Provide the (x, y) coordinate of the cell's center where the given text is located.  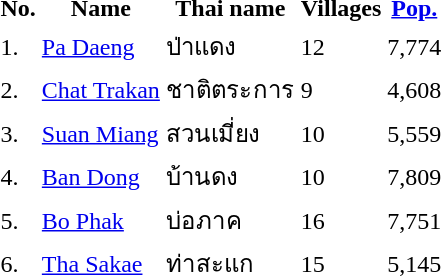
Chat Trakan (100, 90)
บ้านดง (230, 176)
16 (340, 220)
9 (340, 90)
Ban Dong (100, 176)
Bo Phak (100, 220)
Suan Miang (100, 133)
ชาติตระการ (230, 90)
Pa Daeng (100, 46)
ป่าแดง (230, 46)
สวนเมี่ยง (230, 133)
12 (340, 46)
บ่อภาค (230, 220)
